Find where the given text appears and provide that cell's center as [X, Y] coordinate. 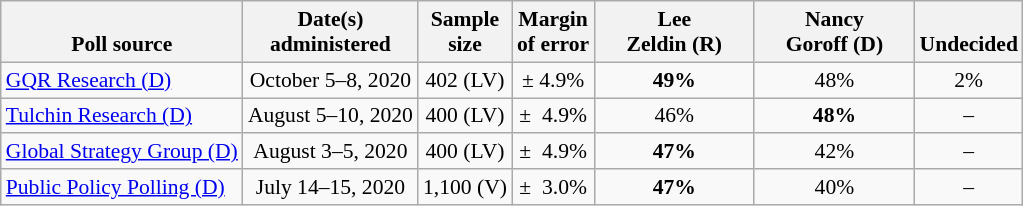
Tulchin Research (D) [122, 116]
LeeZeldin (R) [674, 32]
49% [674, 80]
± 3.0% [553, 187]
Poll source [122, 32]
NancyGoroff (D) [834, 32]
GQR Research (D) [122, 80]
Undecided [968, 32]
42% [834, 152]
Marginof error [553, 32]
402 (LV) [465, 80]
Samplesize [465, 32]
Date(s)administered [330, 32]
October 5–8, 2020 [330, 80]
46% [674, 116]
July 14–15, 2020 [330, 187]
Global Strategy Group (D) [122, 152]
Public Policy Polling (D) [122, 187]
August 3–5, 2020 [330, 152]
40% [834, 187]
2% [968, 80]
August 5–10, 2020 [330, 116]
1,100 (V) [465, 187]
